For the text-containing cell, return its midpoint in (x, y) coordinate format. 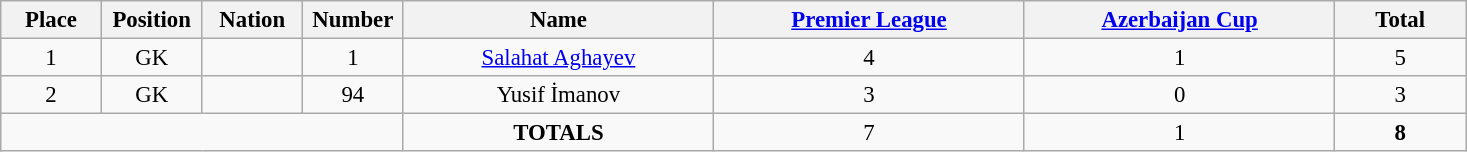
TOTALS (558, 133)
2 (52, 95)
0 (1180, 95)
4 (870, 58)
94 (354, 95)
Place (52, 20)
5 (1400, 58)
8 (1400, 133)
7 (870, 133)
Total (1400, 20)
Yusif İmanov (558, 95)
Salahat Aghayev (558, 58)
Position (152, 20)
Number (354, 20)
Premier League (870, 20)
Azerbaijan Cup (1180, 20)
Name (558, 20)
Nation (252, 20)
